Determine the [x, y] coordinate at the center of the cell enclosing the given text.  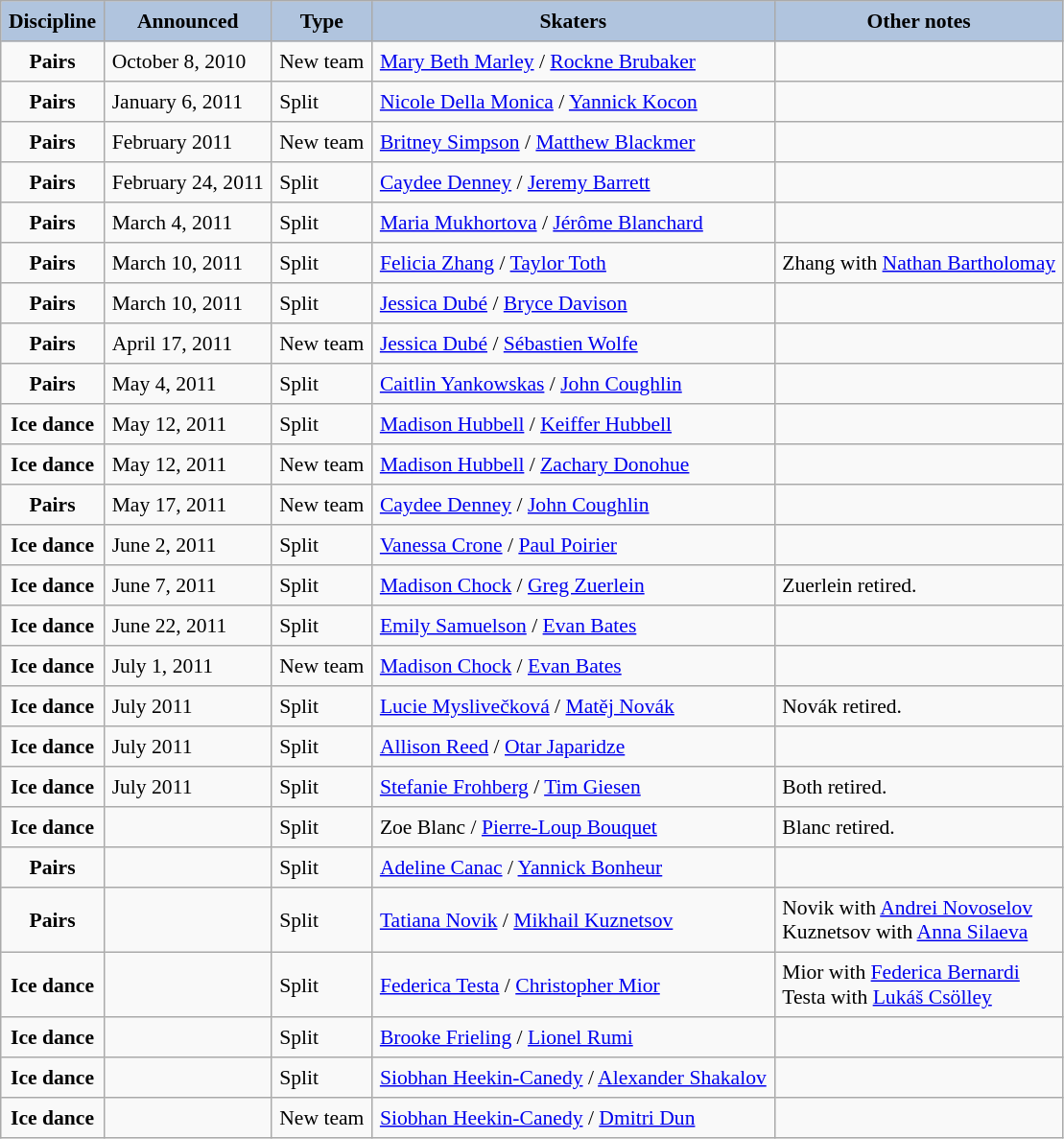
Caydee Denney / Jeremy Barrett [574, 182]
Announced [188, 21]
Type [322, 21]
October 8, 2010 [188, 61]
February 2011 [188, 142]
Madison Hubbell / Keiffer Hubbell [574, 424]
Brooke Frieling / Lionel Rumi [574, 1037]
Adeline Canac / Yannick Bonheur [574, 867]
Both retired. [919, 787]
Skaters [574, 21]
May 17, 2011 [188, 505]
Stefanie Frohberg / Tim Giesen [574, 787]
Madison Chock / Greg Zuerlein [574, 585]
Maria Mukhortova / Jérôme Blanchard [574, 223]
Jessica Dubé / Sébastien Wolfe [574, 344]
Jessica Dubé / Bryce Davison [574, 303]
Mary Beth Marley / Rockne Brubaker [574, 61]
June 22, 2011 [188, 626]
Zhang with Nathan Bartholomay [919, 263]
Madison Hubbell / Zachary Donohue [574, 464]
Mior with Federica Bernardi Testa with Lukáš Csölley [919, 985]
June 2, 2011 [188, 545]
Caitlin Yankowskas / John Coughlin [574, 384]
Federica Testa / Christopher Mior [574, 985]
Zoe Blanc / Pierre-Loup Bouquet [574, 827]
Felicia Zhang / Taylor Toth [574, 263]
July 1, 2011 [188, 666]
February 24, 2011 [188, 182]
Novik with Andrei Novoselov Kuznetsov with Anna Silaeva [919, 920]
Madison Chock / Evan Bates [574, 666]
Siobhan Heekin-Canedy / Dmitri Dun [574, 1118]
Other notes [919, 21]
Blanc retired. [919, 827]
March 4, 2011 [188, 223]
Lucie Myslivečková / Matěj Novák [574, 706]
Zuerlein retired. [919, 585]
Tatiana Novik / Mikhail Kuznetsov [574, 920]
June 7, 2011 [188, 585]
Caydee Denney / John Coughlin [574, 505]
Novák retired. [919, 706]
Vanessa Crone / Paul Poirier [574, 545]
May 4, 2011 [188, 384]
Emily Samuelson / Evan Bates [574, 626]
Siobhan Heekin-Canedy / Alexander Shakalov [574, 1078]
Discipline [53, 21]
Nicole Della Monica / Yannick Kocon [574, 102]
January 6, 2011 [188, 102]
Allison Reed / Otar Japaridze [574, 747]
Britney Simpson / Matthew Blackmer [574, 142]
April 17, 2011 [188, 344]
